Return (X, Y) of the center of cell containing provided text 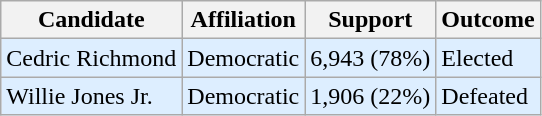
1,906 (22%) (370, 96)
6,943 (78%) (370, 58)
Outcome (488, 20)
Cedric Richmond (92, 58)
Defeated (488, 96)
Willie Jones Jr. (92, 96)
Support (370, 20)
Affiliation (244, 20)
Candidate (92, 20)
Elected (488, 58)
